Determine the (X, Y) coordinate at the center of the cell enclosing the given text.  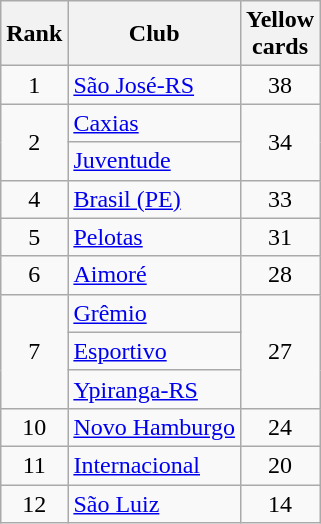
6 (34, 275)
Internacional (154, 465)
2 (34, 142)
Rank (34, 34)
31 (280, 237)
7 (34, 351)
Caxias (154, 123)
11 (34, 465)
5 (34, 237)
São Luiz (154, 503)
34 (280, 142)
1 (34, 85)
38 (280, 85)
Esportivo (154, 351)
12 (34, 503)
28 (280, 275)
20 (280, 465)
São José-RS (154, 85)
Ypiranga-RS (154, 389)
33 (280, 199)
4 (34, 199)
Club (154, 34)
Grêmio (154, 313)
Juventude (154, 161)
Aimoré (154, 275)
10 (34, 427)
Pelotas (154, 237)
14 (280, 503)
Novo Hamburgo (154, 427)
Yellowcards (280, 34)
27 (280, 351)
Brasil (PE) (154, 199)
24 (280, 427)
